Extract the (x, y) coordinate from the center of the cell holding the provided text.  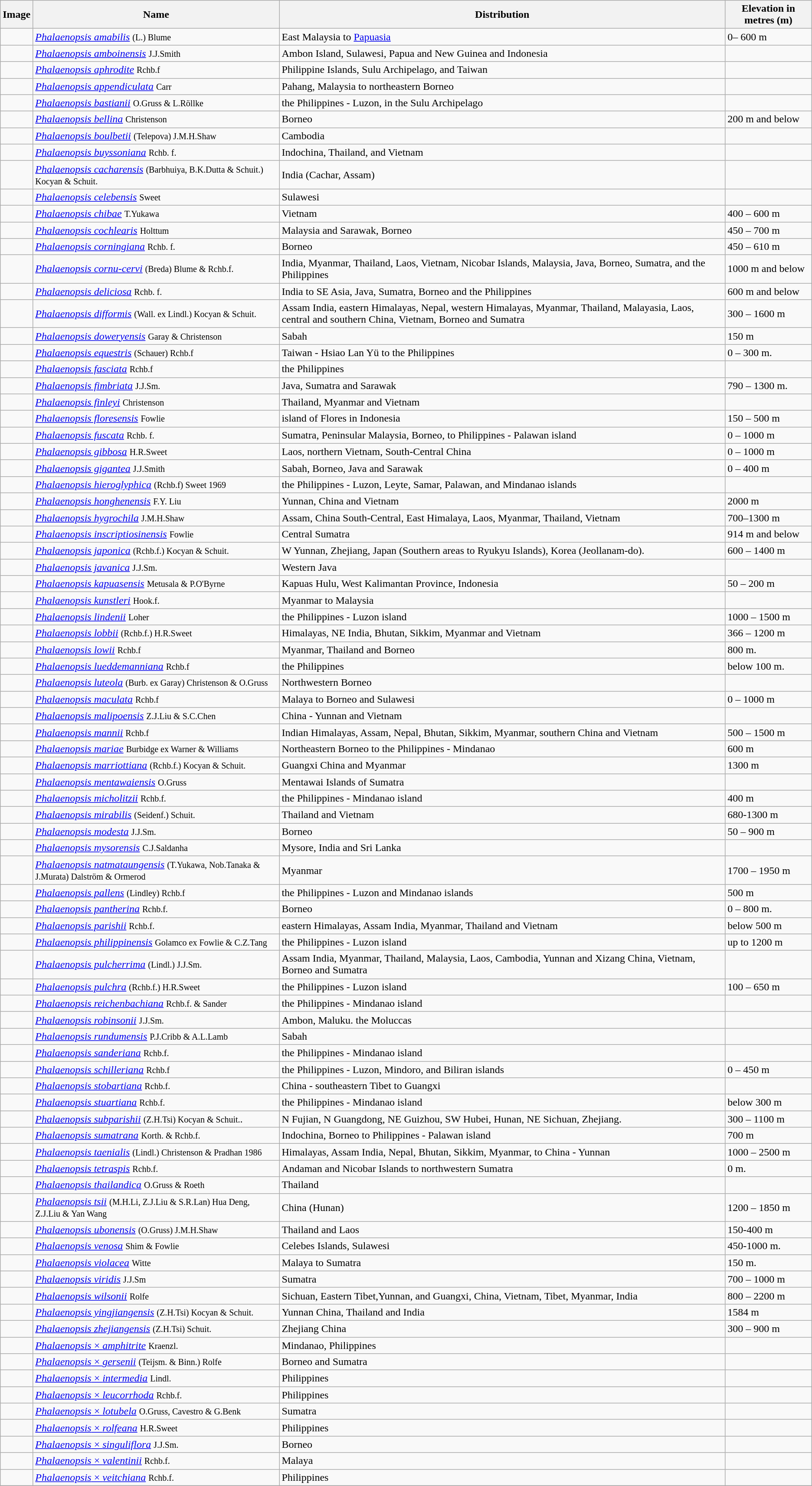
China - Yunnan and Vietnam (502, 716)
914 m and below (769, 534)
Phalaenopsis floresensis Fowlie (156, 419)
800 m. (769, 650)
Phalaenopsis difformis (Wall. ex Lindl.) Kocyan & Schuit. (156, 314)
450 – 610 m (769, 247)
up to 1200 m (769, 942)
the Philippines - Luzon, Leyte, Samar, Palawan, and Mindanao islands (502, 484)
Phalaenopsis cacharensis (Barbhuiya, B.K.Dutta & Schuit.) Kocyan & Schuit. (156, 174)
Phalaenopsis japonica (Rchb.f.) Kocyan & Schuit. (156, 551)
Phalaenopsis boulbetii (Telepova) J.M.H.Shaw (156, 136)
Phalaenopsis × gersenii (Teijsm. & Binn.) Rolfe (156, 1362)
below 500 m (769, 926)
Phalaenopsis robinsonii J.J.Sm. (156, 1020)
Phalaenopsis cornu-cervi (Breda) Blume & Rchb.f. (156, 269)
Laos, northern Vietnam, South-Central China (502, 452)
Phalaenopsis lueddemanniana Rchb.f (156, 666)
366 – 1200 m (769, 633)
the Philippines - Luzon and Mindanao islands (502, 893)
Phalaenopsis cochlearis Holttum (156, 230)
Phalaenopsis deliciosa Rchb. f. (156, 291)
Borneo and Sumatra (502, 1362)
Assam India, eastern Himalayas, Nepal, western Himalayas, Myanmar, Thailand, Malayasia, Laos, central and southern China, Vietnam, Borneo and Sumatra (502, 314)
Phalaenopsis rundumensis P.J.Cribb & A.L.Lamb (156, 1036)
Phalaenopsis fasciata Rchb.f (156, 369)
450 – 700 m (769, 230)
Phalaenopsis × rolfeana H.R.Sweet (156, 1428)
1000 m and below (769, 269)
Phalaenopsis subparishii (Z.H.Tsi) Kocyan & Schuit.. (156, 1119)
Phalaenopsis micholitzii Rchb.f. (156, 799)
Phalaenopsis maculata Rchb.f (156, 699)
Phalaenopsis viridis J.J.Sm (156, 1279)
Yunnan China, Thailand and India (502, 1312)
Thailand (502, 1185)
Myanmar to Malaysia (502, 600)
Phalaenopsis × valentinii Rchb.f. (156, 1461)
800 – 2200 m (769, 1296)
50 – 200 m (769, 584)
Phalaenopsis bellina Christenson (156, 119)
Phalaenopsis × veitchiana Rchb.f. (156, 1477)
the Philippines - Luzon, Mindoro, and Biliran islands (502, 1069)
700 m (769, 1136)
400 m (769, 799)
N Fujian, N Guangdong, NE Guizhou, SW Hubei, Hunan, NE Sichuan, Zhejiang. (502, 1119)
2000 m (769, 501)
Phalaenopsis natmataungensis (T.Yukawa, Nob.Tanaka & J.Murata) Dalström & Ormerod (156, 870)
Phalaenopsis gigantea J.J.Smith (156, 468)
Phalaenopsis pulcherrima (Lindl.) J.J.Sm. (156, 965)
Sabah, Borneo, Java and Sarawak (502, 468)
East Malaysia to Papuasia (502, 37)
India (Cachar, Assam) (502, 174)
Phalaenopsis fimbriata J.J.Sm. (156, 386)
Phalaenopsis aphrodite Rchb.f (156, 70)
Phalaenopsis hieroglyphica (Rchb.f) Sweet 1969 (156, 484)
Andaman and Nicobar Islands to northwestern Sumatra (502, 1169)
Phalaenopsis kapuasensis Metusala & P.O'Byrne (156, 584)
600 m and below (769, 291)
1700 – 1950 m (769, 870)
Phalaenopsis × lotubela O.Gruss, Cavestro & G.Benk (156, 1411)
Phalaenopsis equestris (Schauer) Rchb.f (156, 353)
Image (16, 15)
Malaya to Sumatra (502, 1263)
200 m and below (769, 119)
Phalaenopsis javanica J.J.Sm. (156, 567)
Phalaenopsis mysorensis C.J.Saldanha (156, 848)
700–1300 m (769, 517)
Northeastern Borneo to the Philippines - Mindanao (502, 749)
150 – 500 m (769, 419)
600 – 1400 m (769, 551)
Phalaenopsis stobartiana Rchb.f. (156, 1086)
Western Java (502, 567)
Phalaenopsis lobbii (Rchb.f.) H.R.Sweet (156, 633)
Ambon Island, Sulawesi, Papua and New Guinea and Indonesia (502, 53)
Phalaenopsis reichenbachiana Rchb.f. & Sander (156, 1003)
1584 m (769, 1312)
150-400 m (769, 1230)
500 m (769, 893)
Vietnam (502, 213)
Phalaenopsis pantherina Rchb.f. (156, 909)
Phalaenopsis marriottiana (Rchb.f.) Kocyan & Schuit. (156, 765)
Name (156, 15)
Phalaenopsis violacea Witte (156, 1263)
450-1000 m. (769, 1246)
Phalaenopsis × singuliflora J.J.Sm. (156, 1444)
the Philippines - Luzon, in the Sulu Archipelago (502, 103)
Phalaenopsis kunstleri Hook.f. (156, 600)
India, Myanmar, Thailand, Laos, Vietnam, Nicobar Islands, Malaysia, Java, Borneo, Sumatra, and the Philippines (502, 269)
Northwestern Borneo (502, 683)
0 – 800 m. (769, 909)
1000 – 2500 m (769, 1152)
Celebes Islands, Sulawesi (502, 1246)
India to SE Asia, Java, Sumatra, Borneo and the Philippines (502, 291)
Elevation in metres (m) (769, 15)
Assam, China South-Central, East Himalaya, Laos, Myanmar, Thailand, Vietnam (502, 517)
0 – 300 m. (769, 353)
Guangxi China and Myanmar (502, 765)
Phalaenopsis wilsonii Rolfe (156, 1296)
Phalaenopsis ubonensis (O.Gruss) J.M.H.Shaw (156, 1230)
Thailand, Myanmar and Vietnam (502, 402)
Mentawai Islands of Sumatra (502, 782)
Phalaenopsis philippinensis Golamco ex Fowlie & C.Z.Tang (156, 942)
Sichuan, Eastern Tibet,Yunnan, and Guangxi, China, Vietnam, Tibet, Myanmar, India (502, 1296)
Phalaenopsis honghenensis F.Y. Liu (156, 501)
Phalaenopsis inscriptiosinensis Fowlie (156, 534)
Phalaenopsis gibbosa H.R.Sweet (156, 452)
Phalaenopsis × intermedia Lindl. (156, 1378)
Phalaenopsis taenialis (Lindl.) Christenson & Pradhan 1986 (156, 1152)
680-1300 m (769, 815)
790 – 1300 m. (769, 386)
Indochina, Borneo to Philippines - Palawan island (502, 1136)
Phalaenopsis amabilis (L.) Blume (156, 37)
Philippine Islands, Sulu Archipelago, and Taiwan (502, 70)
below 100 m. (769, 666)
Phalaenopsis mentawaiensis O.Gruss (156, 782)
100 – 650 m (769, 987)
300 – 1600 m (769, 314)
Central Sumatra (502, 534)
Taiwan - Hsiao Lan Yü to the Philippines (502, 353)
Phalaenopsis mannii Rchb.f (156, 732)
Kapuas Hulu, West Kalimantan Province, Indonesia (502, 584)
Phalaenopsis chibae T.Yukawa (156, 213)
Phalaenopsis stuartiana Rchb.f. (156, 1103)
0 m. (769, 1169)
Thailand and Vietnam (502, 815)
1200 – 1850 m (769, 1208)
Myanmar (502, 870)
300 – 1100 m (769, 1119)
Phalaenopsis pulchra (Rchb.f.) H.R.Sweet (156, 987)
150 m. (769, 1263)
eastern Himalayas, Assam India, Myanmar, Thailand and Vietnam (502, 926)
Phalaenopsis amboinensis J.J.Smith (156, 53)
1000 – 1500 m (769, 617)
0 – 400 m (769, 468)
Phalaenopsis mariae Burbidge ex Warner & Williams (156, 749)
Phalaenopsis venosa Shim & Fowlie (156, 1246)
Distribution (502, 15)
1300 m (769, 765)
Phalaenopsis sanderiana Rchb.f. (156, 1053)
China - southeastern Tibet to Guangxi (502, 1086)
W Yunnan, Zhejiang, Japan (Southern areas to Ryukyu Islands), Korea (Jeollanam-do). (502, 551)
700 – 1000 m (769, 1279)
Malaya (502, 1461)
Phalaenopsis parishii Rchb.f. (156, 926)
150 m (769, 336)
Phalaenopsis schilleriana Rchb.f (156, 1069)
Phalaenopsis sumatrana Korth. & Rchb.f. (156, 1136)
Phalaenopsis fuscata Rchb. f. (156, 435)
Phalaenopsis tsii (M.H.Li, Z.J.Liu & S.R.Lan) Hua Deng, Z.J.Liu & Yan Wang (156, 1208)
Phalaenopsis mirabilis (Seidenf.) Schuit. (156, 815)
0 – 450 m (769, 1069)
Thailand and Laos (502, 1230)
Phalaenopsis malipoensis Z.J.Liu & S.C.Chen (156, 716)
Phalaenopsis thailandica O.Gruss & Roeth (156, 1185)
Phalaenopsis × amphitrite Kraenzl. (156, 1345)
0– 600 m (769, 37)
Phalaenopsis corningiana Rchb. f. (156, 247)
Phalaenopsis lindenii Loher (156, 617)
Ambon, Maluku. the Moluccas (502, 1020)
Cambodia (502, 136)
Malaya to Borneo and Sulawesi (502, 699)
Phalaenopsis × leucorrhoda Rchb.f. (156, 1395)
600 m (769, 749)
Phalaenopsis buyssoniana Rchb. f. (156, 152)
below 300 m (769, 1103)
Myanmar, Thailand and Borneo (502, 650)
Mysore, India and Sri Lanka (502, 848)
50 – 900 m (769, 831)
Indian Himalayas, Assam, Nepal, Bhutan, Sikkim, Myanmar, southern China and Vietnam (502, 732)
Malaysia and Sarawak, Borneo (502, 230)
Phalaenopsis doweryensis Garay & Christenson (156, 336)
Indochina, Thailand, and Vietnam (502, 152)
island of Flores in Indonesia (502, 419)
Pahang, Malaysia to northeastern Borneo (502, 86)
Phalaenopsis lowii Rchb.f (156, 650)
Himalayas, Assam India, Nepal, Bhutan, Sikkim, Myanmar, to China - Yunnan (502, 1152)
Zhejiang China (502, 1329)
Phalaenopsis modesta J.J.Sm. (156, 831)
Phalaenopsis tetraspis Rchb.f. (156, 1169)
Phalaenopsis luteola (Burb. ex Garay) Christenson & O.Gruss (156, 683)
Phalaenopsis bastianii O.Gruss & L.Röllke (156, 103)
300 – 900 m (769, 1329)
500 – 1500 m (769, 732)
Java, Sumatra and Sarawak (502, 386)
Phalaenopsis pallens (Lindley) Rchb.f (156, 893)
Sulawesi (502, 197)
Himalayas, NE India, Bhutan, Sikkim, Myanmar and Vietnam (502, 633)
Phalaenopsis celebensis Sweet (156, 197)
Phalaenopsis appendiculata Carr (156, 86)
Yunnan, China and Vietnam (502, 501)
Phalaenopsis yingjiangensis (Z.H.Tsi) Kocyan & Schuit. (156, 1312)
Assam India, Myanmar, Thailand, Malaysia, Laos, Cambodia, Yunnan and Xizang China, Vietnam, Borneo and Sumatra (502, 965)
Phalaenopsis hygrochila J.M.H.Shaw (156, 517)
Phalaenopsis zhejiangensis (Z.H.Tsi) Schuit. (156, 1329)
400 – 600 m (769, 213)
Mindanao, Philippines (502, 1345)
China (Hunan) (502, 1208)
Sumatra, Peninsular Malaysia, Borneo, to Philippines - Palawan island (502, 435)
Phalaenopsis finleyi Christenson (156, 402)
